Output the (x, y) coordinate of the center of the cell containing the given text.  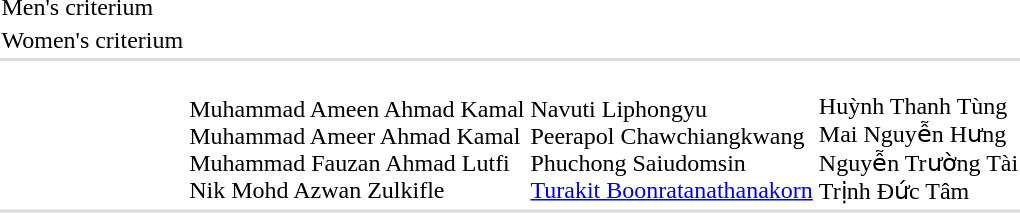
Navuti LiphongyuPeerapol ChawchiangkwangPhuchong SaiudomsinTurakit Boonratanathanakorn (672, 135)
Muhammad Ameen Ahmad KamalMuhammad Ameer Ahmad KamalMuhammad Fauzan Ahmad LutfiNik Mohd Azwan Zulkifle (357, 135)
Huỳnh Thanh TùngMai Nguyễn HưngNguyễn Trường TàiTrịnh Đức Tâm (918, 135)
Women's criterium (92, 40)
